Scan for the cell matching the given text and deliver its [X, Y] coordinate at center. 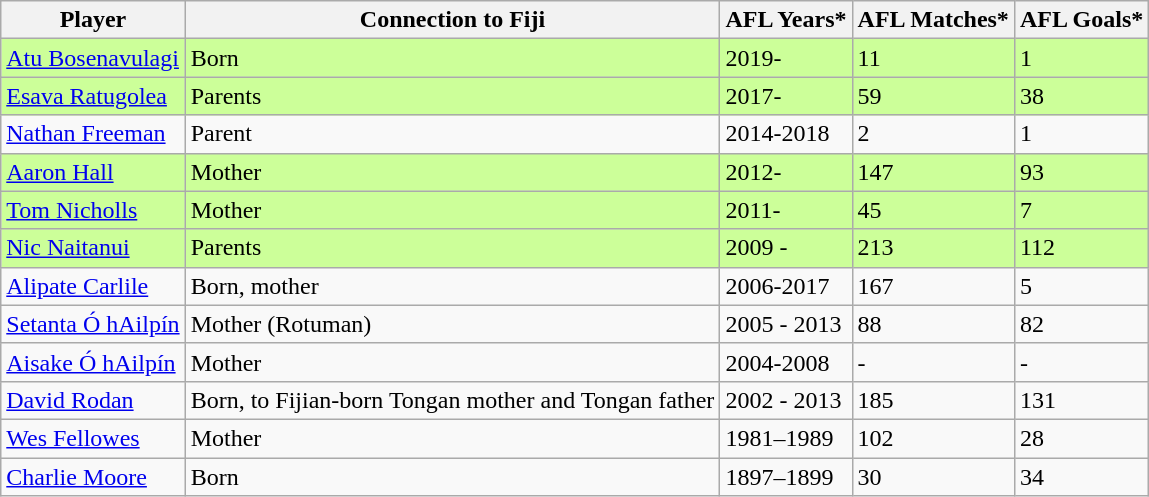
2014-2018 [786, 134]
7 [1081, 210]
59 [933, 96]
147 [933, 172]
2017- [786, 96]
2012- [786, 172]
Born, to Fijian-born Tongan mother and Tongan father [452, 400]
112 [1081, 248]
Wes Fellowes [93, 438]
102 [933, 438]
1897–1899 [786, 477]
38 [1081, 96]
Parent [452, 134]
Aaron Hall [93, 172]
213 [933, 248]
David Rodan [93, 400]
11 [933, 58]
88 [933, 324]
Atu Bosenavulagi [93, 58]
Mother (Rotuman) [452, 324]
Charlie Moore [93, 477]
2004-2008 [786, 362]
2005 - 2013 [786, 324]
Nathan Freeman [93, 134]
AFL Years* [786, 20]
28 [1081, 438]
93 [1081, 172]
Alipate Carlile [93, 286]
2009 - [786, 248]
Esava Ratugolea [93, 96]
Tom Nicholls [93, 210]
131 [1081, 400]
2002 - 2013 [786, 400]
1981–1989 [786, 438]
185 [933, 400]
Setanta Ó hAilpín [93, 324]
AFL Matches* [933, 20]
5 [1081, 286]
34 [1081, 477]
2019- [786, 58]
Born, mother [452, 286]
Connection to Fiji [452, 20]
2011- [786, 210]
AFL Goals* [1081, 20]
2 [933, 134]
30 [933, 477]
Nic Naitanui [93, 248]
Aisake Ó hAilpín [93, 362]
167 [933, 286]
45 [933, 210]
Player [93, 20]
82 [1081, 324]
2006-2017 [786, 286]
